Output the (X, Y) coordinate of the center of the cell containing the given text.  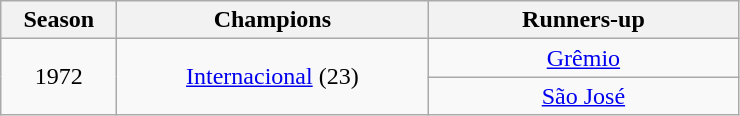
1972 (59, 77)
Internacional (23) (272, 77)
Season (59, 20)
Champions (272, 20)
Grêmio (584, 58)
Runners-up (584, 20)
São José (584, 96)
